Find where the given text appears and provide that cell's center as (x, y) coordinate. 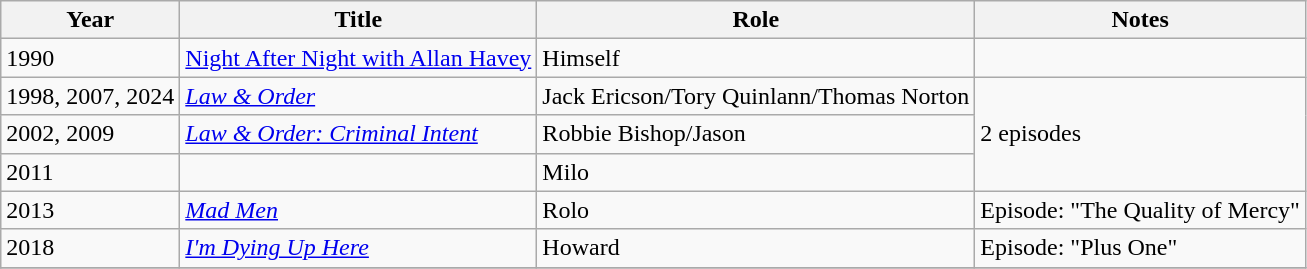
2 episodes (1140, 134)
2018 (90, 248)
1990 (90, 58)
2002, 2009 (90, 134)
Law & Order: Criminal Intent (358, 134)
Himself (756, 58)
Role (756, 20)
I'm Dying Up Here (358, 248)
Title (358, 20)
2011 (90, 172)
Howard (756, 248)
Year (90, 20)
Night After Night with Allan Havey (358, 58)
1998, 2007, 2024 (90, 96)
Episode: "The Quality of Mercy" (1140, 210)
Rolo (756, 210)
Jack Ericson/Tory Quinlann/Thomas Norton (756, 96)
2013 (90, 210)
Episode: "Plus One" (1140, 248)
Robbie Bishop/Jason (756, 134)
Milo (756, 172)
Notes (1140, 20)
Law & Order (358, 96)
Mad Men (358, 210)
